Return the [X, Y] coordinate for the center point of the cell that contains the specified text.  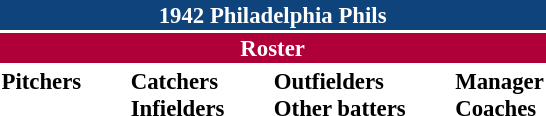
Roster [272, 48]
1942 Philadelphia Phils [272, 15]
